Provide the [X, Y] coordinate of the cell's center where the given text is located.  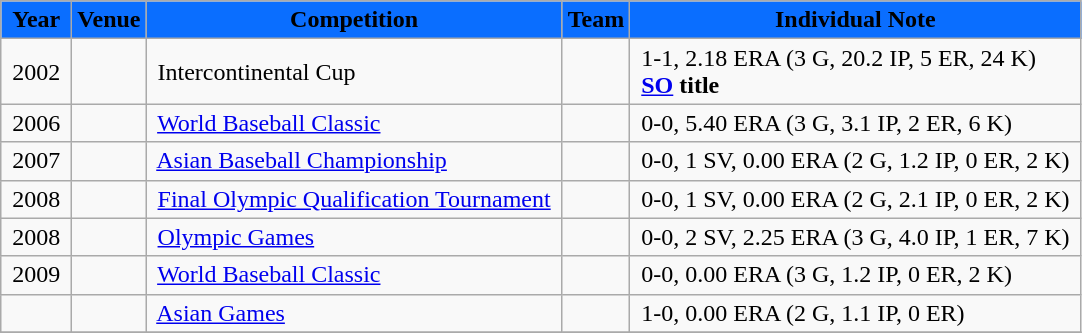
Individual Note [856, 20]
Asian Baseball Championship [354, 161]
0-0, 1 SV, 0.00 ERA (2 G, 2.1 IP, 0 ER, 2 K) [856, 199]
2009 [36, 275]
1-0, 0.00 ERA (2 G, 1.1 IP, 0 ER) [856, 313]
2006 [36, 123]
0-0, 5.40 ERA (3 G, 3.1 IP, 2 ER, 6 K) [856, 123]
Year [36, 20]
0-0, 2 SV, 2.25 ERA (3 G, 4.0 IP, 1 ER, 7 K) [856, 237]
2002 [36, 72]
Intercontinental Cup [354, 72]
0-0, 1 SV, 0.00 ERA (2 G, 1.2 IP, 0 ER, 2 K) [856, 161]
Asian Games [354, 313]
Team [596, 20]
1-1, 2.18 ERA (3 G, 20.2 IP, 5 ER, 24 K) SO title [856, 72]
Competition [354, 20]
Venue [109, 20]
0-0, 0.00 ERA (3 G, 1.2 IP, 0 ER, 2 K) [856, 275]
2007 [36, 161]
Olympic Games [354, 237]
Final Olympic Qualification Tournament [354, 199]
